Extract the (X, Y) coordinate from the center of the cell holding the provided text.  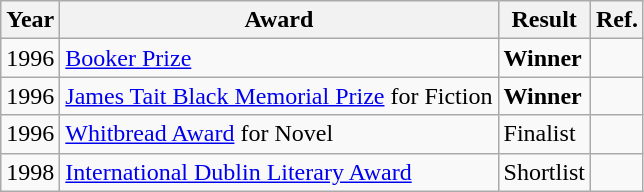
Booker Prize (279, 58)
James Tait Black Memorial Prize for Fiction (279, 96)
Ref. (616, 20)
Award (279, 20)
International Dublin Literary Award (279, 172)
Year (30, 20)
Finalist (544, 134)
1998 (30, 172)
Whitbread Award for Novel (279, 134)
Result (544, 20)
Shortlist (544, 172)
